Return the [X, Y] coordinate for the center point of the cell that contains the specified text.  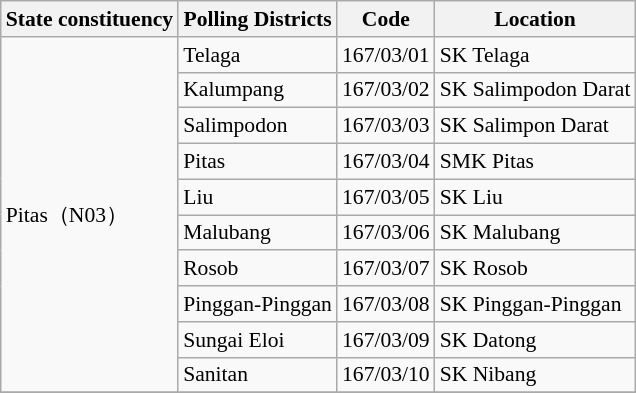
167/03/06 [386, 233]
Sanitan [258, 375]
Liu [258, 197]
167/03/08 [386, 304]
167/03/07 [386, 269]
Polling Districts [258, 19]
Pinggan-Pinggan [258, 304]
Kalumpang [258, 90]
SK Salimpodon Darat [536, 90]
SK Rosob [536, 269]
Sungai Eloi [258, 340]
Salimpodon [258, 126]
SK Nibang [536, 375]
State constituency [90, 19]
SMK Pitas [536, 162]
SK Pinggan-Pinggan [536, 304]
SK Telaga [536, 55]
167/03/01 [386, 55]
167/03/04 [386, 162]
167/03/09 [386, 340]
167/03/05 [386, 197]
167/03/03 [386, 126]
SK Malubang [536, 233]
167/03/02 [386, 90]
Malubang [258, 233]
Telaga [258, 55]
SK Salimpon Darat [536, 126]
Pitas [258, 162]
Code [386, 19]
Pitas（N03） [90, 215]
167/03/10 [386, 375]
Rosob [258, 269]
SK Liu [536, 197]
Location [536, 19]
SK Datong [536, 340]
